Pinpoint the cell where the given text exists, returning its (X, Y) midpoint coordinate. 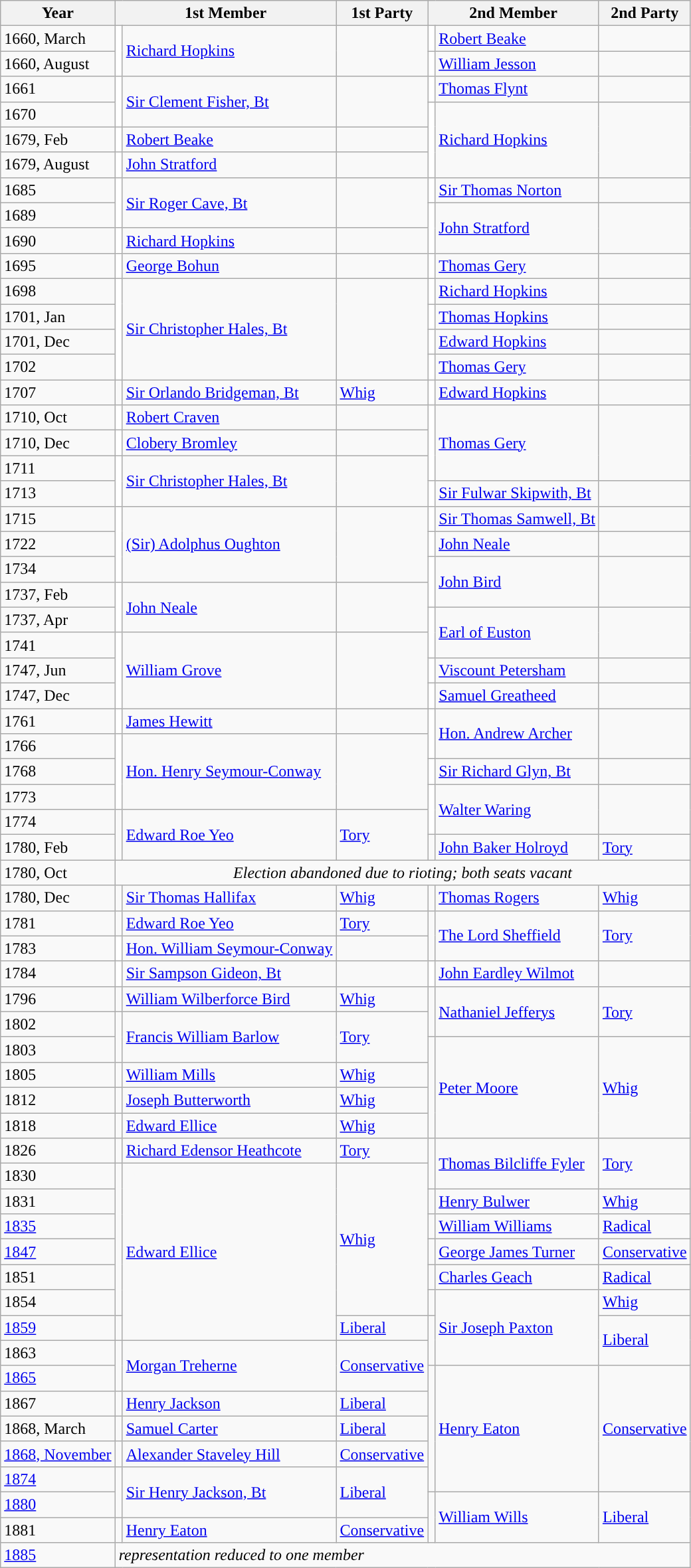
1803 (58, 1049)
(Sir) Adolphus Oughton (229, 544)
Hon. Andrew Archer (517, 733)
The Lord Sheffield (517, 936)
1768 (58, 772)
Sir Henry Jackson, Bt (229, 1492)
Thomas Rogers (517, 898)
Clobery Bromley (229, 443)
1868, March (58, 1429)
1780, Dec (58, 898)
George James Turner (517, 1252)
1701, Jan (58, 317)
1781 (58, 923)
William Wills (517, 1517)
1710, Dec (58, 443)
1868, November (58, 1454)
Earl of Euston (517, 632)
Robert Craven (229, 418)
1874 (58, 1479)
Sir Joseph Paxton (517, 1328)
Charles Geach (517, 1277)
1741 (58, 645)
1774 (58, 822)
1851 (58, 1277)
William Mills (229, 1075)
2nd Party (644, 13)
1710, Oct (58, 418)
1679, Feb (58, 139)
1711 (58, 468)
1818 (58, 1126)
John Baker Holroyd (517, 847)
1812 (58, 1100)
1701, Dec (58, 342)
1880 (58, 1504)
Alexander Staveley Hill (229, 1454)
Thomas Hopkins (517, 317)
1805 (58, 1075)
William Grove (229, 670)
1698 (58, 291)
Election abandoned due to rioting; both seats vacant (403, 873)
1859 (58, 1328)
Francis William Barlow (229, 1037)
George Bohun (229, 266)
1783 (58, 948)
1885 (58, 1555)
1713 (58, 493)
1702 (58, 367)
1660, March (58, 39)
1847 (58, 1252)
William Wilberforce Bird (229, 999)
John Eardley Wilmot (517, 974)
1747, Jun (58, 670)
1802 (58, 1024)
Year (58, 13)
1690 (58, 240)
Hon. Henry Seymour-Conway (229, 772)
1707 (58, 392)
Sir Thomas Samwell, Bt (517, 519)
1734 (58, 569)
Sir Sampson Gideon, Bt (229, 974)
1660, August (58, 64)
Nathaniel Jefferys (517, 1011)
Sir Richard Glyn, Bt (517, 772)
representation reduced to one member (403, 1555)
James Hewitt (229, 721)
1679, August (58, 165)
1867 (58, 1403)
1761 (58, 721)
1831 (58, 1201)
1830 (58, 1176)
1689 (58, 215)
1796 (58, 999)
1784 (58, 974)
1863 (58, 1353)
Richard Edensor Heathcote (229, 1151)
2nd Member (514, 13)
1661 (58, 89)
1826 (58, 1151)
1685 (58, 190)
Walter Waring (517, 810)
Hon. William Seymour-Conway (229, 948)
Samuel Greatheed (517, 695)
1st Party (382, 13)
1865 (58, 1378)
1st Member (226, 13)
William Jesson (517, 64)
1766 (58, 746)
John Bird (517, 582)
1773 (58, 797)
1747, Dec (58, 695)
1715 (58, 519)
Viscount Petersham (517, 670)
Sir Thomas Hallifax (229, 898)
1780, Oct (58, 873)
Thomas Flynt (517, 89)
1737, Feb (58, 594)
Sir Clement Fisher, Bt (229, 102)
1854 (58, 1302)
Sir Fulwar Skipwith, Bt (517, 493)
Sir Thomas Norton (517, 190)
Sir Orlando Bridgeman, Bt (229, 392)
Joseph Butterworth (229, 1100)
1670 (58, 114)
Henry Bulwer (517, 1201)
1780, Feb (58, 847)
William Williams (517, 1227)
Samuel Carter (229, 1429)
Peter Moore (517, 1087)
1722 (58, 544)
Morgan Treherne (229, 1365)
Henry Jackson (229, 1403)
1737, Apr (58, 620)
1835 (58, 1227)
Sir Roger Cave, Bt (229, 203)
Thomas Bilcliffe Fyler (517, 1164)
1881 (58, 1529)
1695 (58, 266)
